Identify which cell holds the provided text, then report its (X, Y) central coordinate. 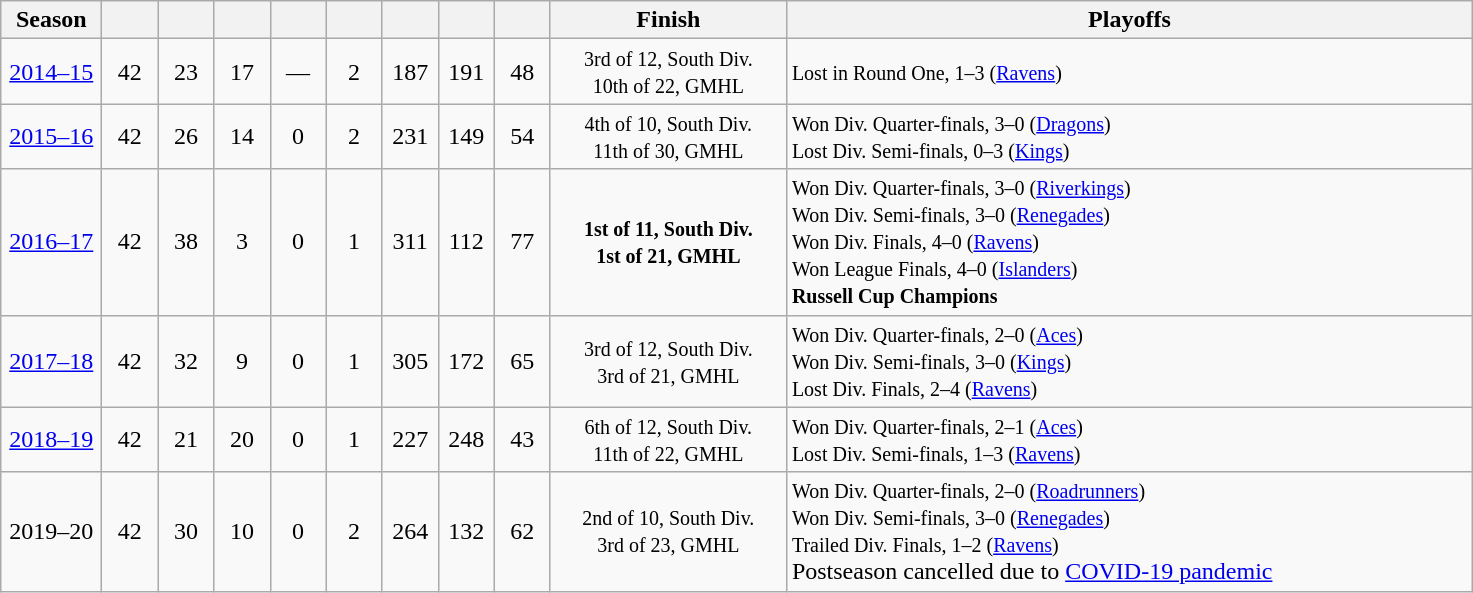
21 (186, 440)
Lost in Round One, 1–3 (Ravens) (1129, 72)
2nd of 10, South Div.3rd of 23, GMHL (668, 532)
14 (242, 136)
2019–20 (52, 532)
264 (410, 532)
149 (466, 136)
1st of 11, South Div.1st of 21, GMHL (668, 242)
Season (52, 20)
248 (466, 440)
17 (242, 72)
3 (242, 242)
48 (522, 72)
3rd of 12, South Div.3rd of 21, GMHL (668, 361)
6th of 12, South Div.11th of 22, GMHL (668, 440)
Won Div. Quarter-finals, 2–1 (Aces)Lost Div. Semi-finals, 1–3 (Ravens) (1129, 440)
30 (186, 532)
305 (410, 361)
3rd of 12, South Div.10th of 22, GMHL (668, 72)
43 (522, 440)
10 (242, 532)
Playoffs (1129, 20)
9 (242, 361)
65 (522, 361)
54 (522, 136)
132 (466, 532)
112 (466, 242)
Won Div. Quarter-finals, 2–0 (Aces)Won Div. Semi-finals, 3–0 (Kings)Lost Div. Finals, 2–4 (Ravens) (1129, 361)
2017–18 (52, 361)
2018–19 (52, 440)
2016–17 (52, 242)
231 (410, 136)
191 (466, 72)
311 (410, 242)
20 (242, 440)
62 (522, 532)
77 (522, 242)
— (298, 72)
38 (186, 242)
4th of 10, South Div.11th of 30, GMHL (668, 136)
2015–16 (52, 136)
Finish (668, 20)
Won Div. Quarter-finals, 3–0 (Dragons)Lost Div. Semi-finals, 0–3 (Kings) (1129, 136)
32 (186, 361)
2014–15 (52, 72)
23 (186, 72)
26 (186, 136)
227 (410, 440)
172 (466, 361)
187 (410, 72)
